Detect which cell encompasses the target text, then output its (X, Y) center coordinate. 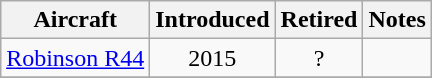
? (319, 58)
Robinson R44 (76, 58)
Aircraft (76, 20)
Retired (319, 20)
Notes (397, 20)
2015 (212, 58)
Introduced (212, 20)
